Identify which cell holds the provided text, then report its [x, y] central coordinate. 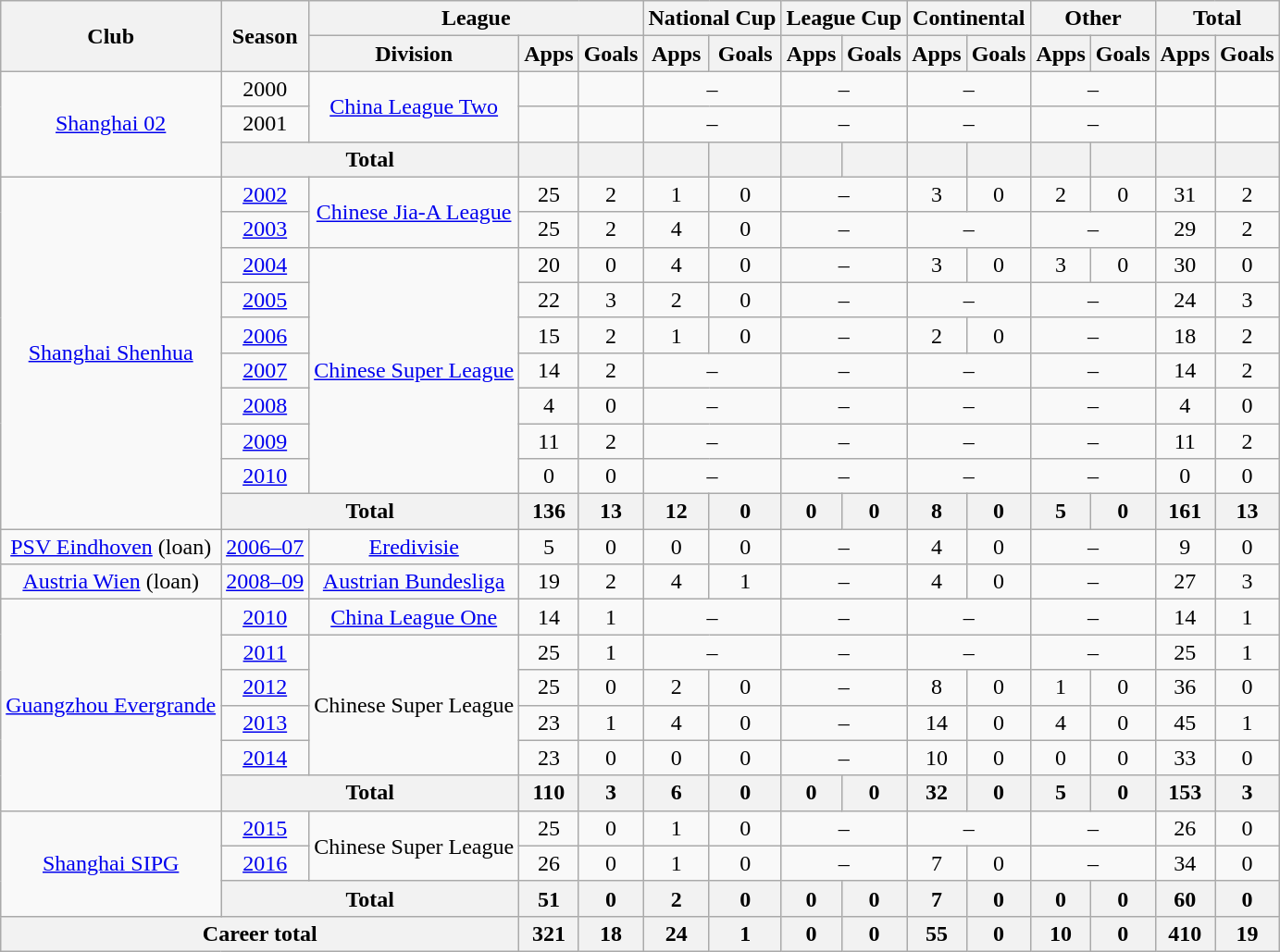
China League One [415, 617]
Season [265, 36]
110 [549, 793]
27 [1185, 582]
45 [1185, 723]
Shanghai Shenhua [111, 353]
60 [1185, 898]
Austrian Bundesliga [415, 582]
55 [937, 933]
2002 [265, 194]
Division [415, 54]
22 [549, 300]
National Cup [713, 19]
2008 [265, 405]
161 [1185, 512]
153 [1185, 793]
31 [1185, 194]
12 [677, 512]
410 [1185, 933]
2005 [265, 300]
20 [549, 265]
Austria Wien (loan) [111, 582]
34 [1185, 863]
2012 [265, 687]
Career total [260, 933]
2015 [265, 828]
36 [1185, 687]
Shanghai SIPG [111, 863]
2011 [265, 652]
15 [549, 335]
9 [1185, 547]
Other [1093, 19]
2003 [265, 229]
2001 [265, 124]
2006 [265, 335]
2006–07 [265, 547]
Eredivisie [415, 547]
2008–09 [265, 582]
30 [1185, 265]
2016 [265, 863]
Chinese Jia-A League [415, 212]
33 [1185, 758]
League Cup [844, 19]
China League Two [415, 106]
2004 [265, 265]
2013 [265, 723]
2009 [265, 441]
League [476, 19]
Continental [969, 19]
32 [937, 793]
PSV Eindhoven (loan) [111, 547]
Shanghai 02 [111, 124]
Club [111, 36]
321 [549, 933]
2007 [265, 370]
51 [549, 898]
2014 [265, 758]
Guangzhou Evergrande [111, 705]
29 [1185, 229]
136 [549, 512]
2000 [265, 89]
6 [677, 793]
